Return the [x, y] coordinate for the center point of the cell that contains the specified text.  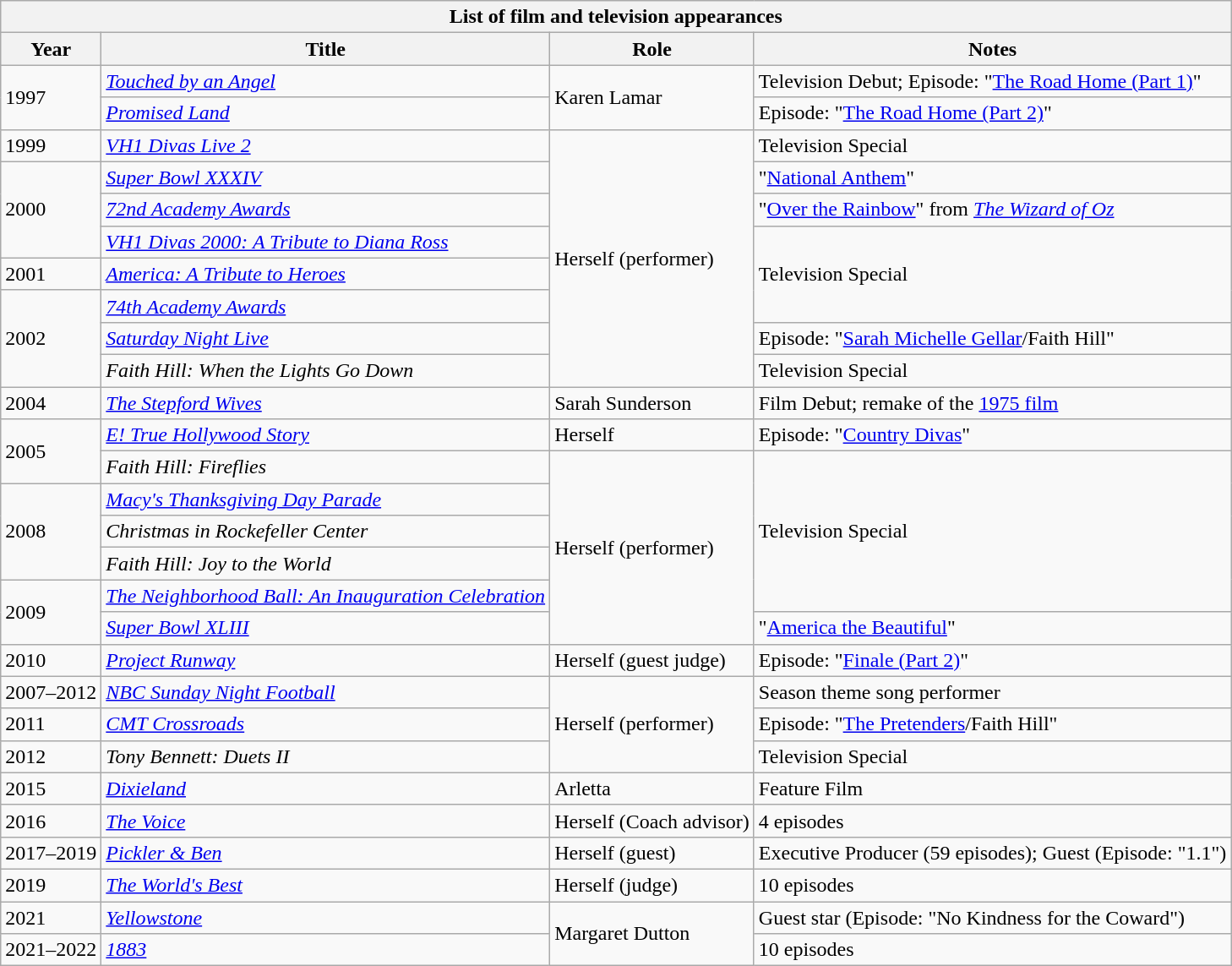
Season theme song performer [992, 692]
Saturday Night Live [326, 338]
2015 [51, 789]
Pickler & Ben [326, 853]
Promised Land [326, 113]
Macy's Thanksgiving Day Parade [326, 499]
Title [326, 49]
2017–2019 [51, 853]
Television Debut; Episode: "The Road Home (Part 1)" [992, 81]
1883 [326, 950]
Guest star (Episode: "No Kindness for the Coward") [992, 917]
Notes [992, 49]
Executive Producer (59 episodes); Guest (Episode: "1.1") [992, 853]
"America the Beautiful" [992, 628]
America: A Tribute to Heroes [326, 274]
2021 [51, 917]
Feature Film [992, 789]
VH1 Divas 2000: A Tribute to Diana Ross [326, 242]
Episode: "The Pretenders/Faith Hill" [992, 724]
2002 [51, 338]
2019 [51, 885]
The Stepford Wives [326, 403]
Herself (guest) [652, 853]
Episode: "Finale (Part 2)" [992, 660]
2010 [51, 660]
Herself (Coach advisor) [652, 821]
The Voice [326, 821]
List of film and television appearances [616, 17]
"National Anthem" [992, 177]
Project Runway [326, 660]
2009 [51, 612]
Dixieland [326, 789]
Herself [652, 435]
Arletta [652, 789]
2021–2022 [51, 950]
Faith Hill: When the Lights Go Down [326, 370]
Episode: "Country Divas" [992, 435]
Herself (judge) [652, 885]
Year [51, 49]
2005 [51, 451]
Faith Hill: Joy to the World [326, 564]
Sarah Sunderson [652, 403]
Christmas in Rockefeller Center [326, 532]
Tony Bennett: Duets II [326, 756]
2007–2012 [51, 692]
Super Bowl XXXIV [326, 177]
Episode: "Sarah Michelle Gellar/Faith Hill" [992, 338]
2011 [51, 724]
Herself (guest judge) [652, 660]
1999 [51, 145]
CMT Crossroads [326, 724]
VH1 Divas Live 2 [326, 145]
72nd Academy Awards [326, 210]
Faith Hill: Fireflies [326, 467]
E! True Hollywood Story [326, 435]
74th Academy Awards [326, 306]
1997 [51, 97]
2016 [51, 821]
Margaret Dutton [652, 933]
The Neighborhood Ball: An Inauguration Celebration [326, 596]
2000 [51, 210]
Film Debut; remake of the 1975 film [992, 403]
Super Bowl XLIII [326, 628]
2008 [51, 532]
Yellowstone [326, 917]
2012 [51, 756]
4 episodes [992, 821]
Touched by an Angel [326, 81]
2001 [51, 274]
Episode: "The Road Home (Part 2)" [992, 113]
Karen Lamar [652, 97]
2004 [51, 403]
"Over the Rainbow" from The Wizard of Oz [992, 210]
NBC Sunday Night Football [326, 692]
The World's Best [326, 885]
Role [652, 49]
